Return [x, y] of the center of cell containing provided text 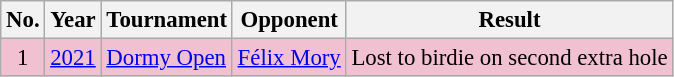
Félix Mory [289, 58]
Dormy Open [166, 58]
Tournament [166, 20]
Lost to birdie on second extra hole [510, 58]
2021 [73, 58]
Result [510, 20]
Opponent [289, 20]
Year [73, 20]
1 [23, 58]
No. [23, 20]
